Search for the cell housing the specified text and yield its [X, Y] center coordinate. 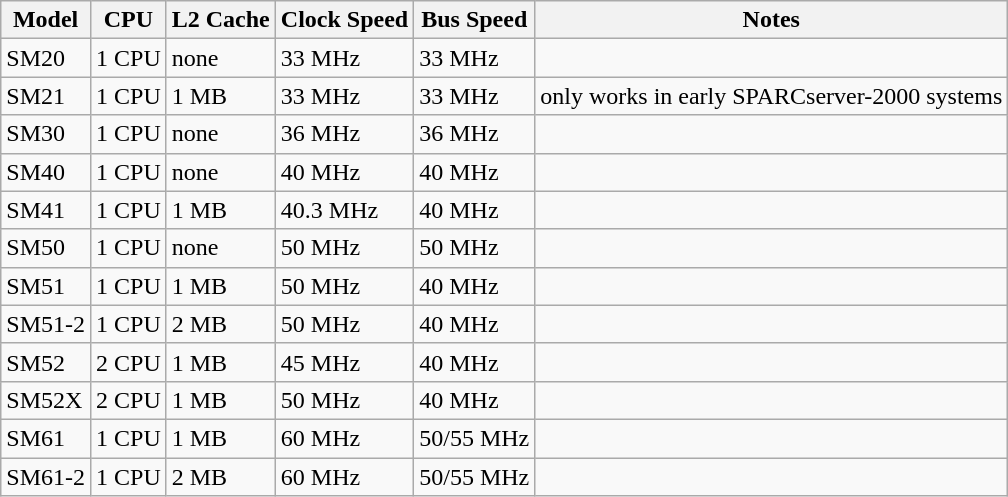
SM20 [46, 58]
40.3 MHz [344, 210]
Notes [772, 20]
45 MHz [344, 362]
SM50 [46, 248]
Model [46, 20]
SM61 [46, 438]
CPU [128, 20]
SM21 [46, 96]
SM51 [46, 286]
SM51-2 [46, 324]
L2 Cache [220, 20]
SM52X [46, 400]
SM61-2 [46, 477]
SM30 [46, 134]
only works in early SPARCserver-2000 systems [772, 96]
SM41 [46, 210]
SM40 [46, 172]
Bus Speed [474, 20]
SM52 [46, 362]
Clock Speed [344, 20]
